Search for the cell housing the specified text and yield its (X, Y) center coordinate. 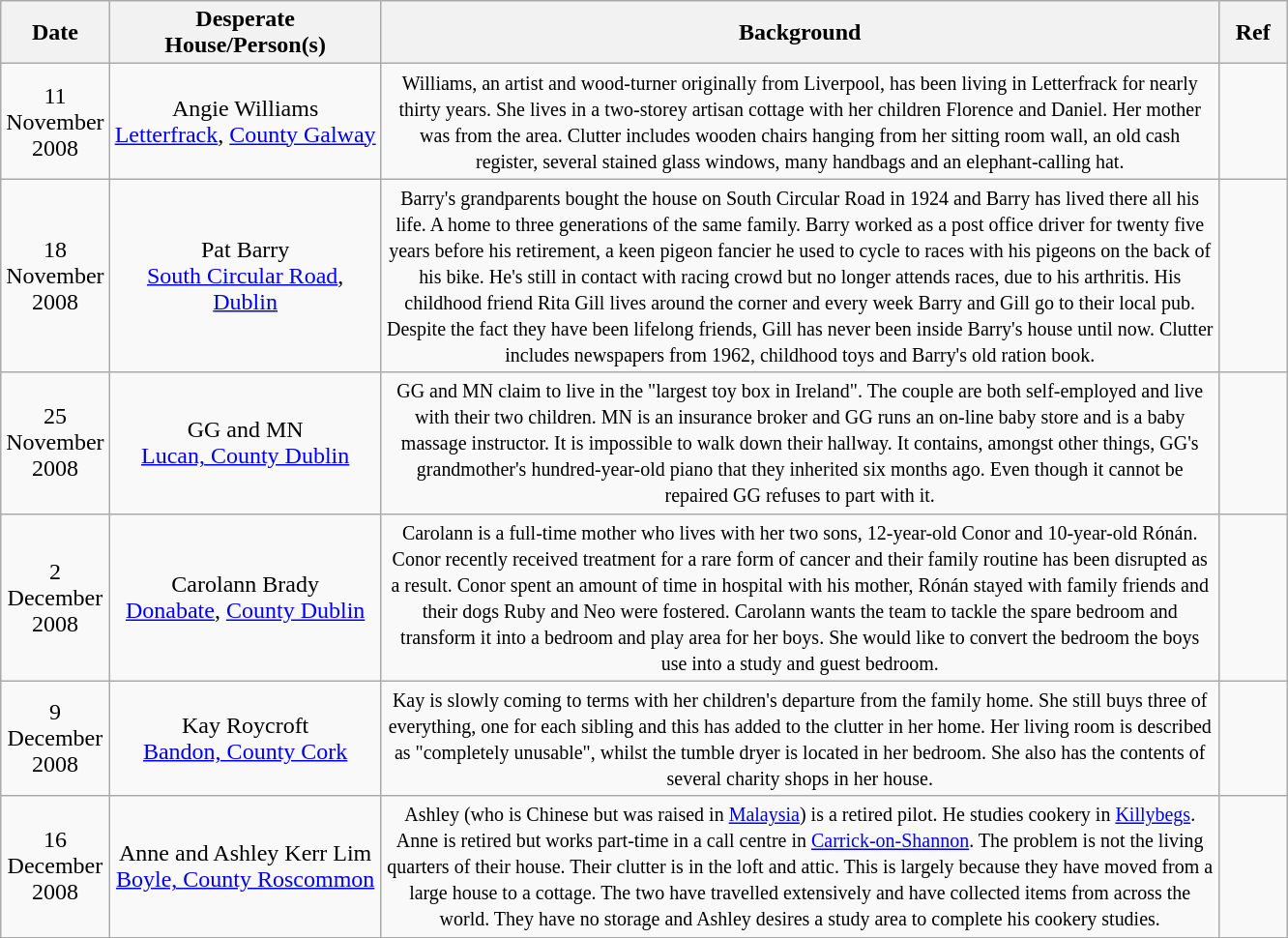
Background (800, 33)
Date (55, 33)
GG and MN Lucan, County Dublin (246, 443)
25 November 2008 (55, 443)
Kay Roycroft Bandon, County Cork (246, 739)
18 November 2008 (55, 276)
Angie Williams Letterfrack, County Galway (246, 122)
16 December 2008 (55, 866)
2 December 2008 (55, 598)
9 December 2008 (55, 739)
Carolann Brady Donabate, County Dublin (246, 598)
Pat Barry South Circular Road, Dublin (246, 276)
11 November 2008 (55, 122)
Desperate House/Person(s) (246, 33)
Ref (1253, 33)
Anne and Ashley Kerr Lim Boyle, County Roscommon (246, 866)
